For the text-containing cell, return its midpoint in [x, y] coordinate format. 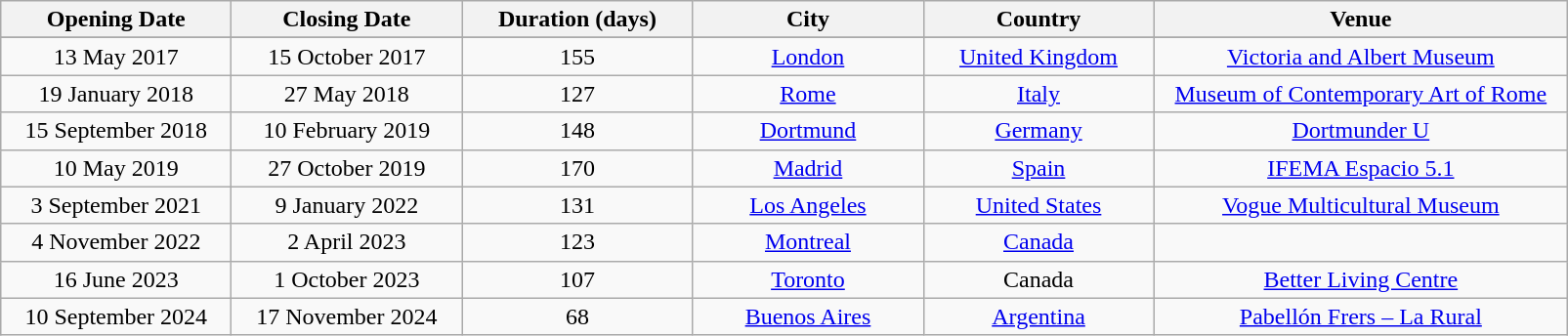
27 October 2019 [347, 168]
123 [577, 242]
Rome [808, 94]
15 September 2018 [116, 131]
170 [577, 168]
148 [577, 131]
68 [577, 316]
United Kingdom [1038, 57]
Closing Date [347, 20]
10 May 2019 [116, 168]
1 October 2023 [347, 279]
Venue [1361, 20]
Opening Date [116, 20]
2 April 2023 [347, 242]
Toronto [808, 279]
Country [1038, 20]
Better Living Centre [1361, 279]
United States [1038, 205]
Buenos Aires [808, 316]
15 October 2017 [347, 57]
Argentina [1038, 316]
London [808, 57]
Duration (days) [577, 20]
9 January 2022 [347, 205]
127 [577, 94]
155 [577, 57]
131 [577, 205]
IFEMA Espacio 5.1 [1361, 168]
Montreal [808, 242]
Madrid [808, 168]
3 September 2021 [116, 205]
Italy [1038, 94]
19 January 2018 [116, 94]
Museum of Contemporary Art of Rome [1361, 94]
Los Angeles [808, 205]
10 February 2019 [347, 131]
Victoria and Albert Museum [1361, 57]
10 September 2024 [116, 316]
Spain [1038, 168]
Vogue Multicultural Museum [1361, 205]
Dortmunder U [1361, 131]
Dortmund [808, 131]
17 November 2024 [347, 316]
27 May 2018 [347, 94]
16 June 2023 [116, 279]
Germany [1038, 131]
107 [577, 279]
Pabellón Frers – La Rural [1361, 316]
4 November 2022 [116, 242]
City [808, 20]
13 May 2017 [116, 57]
